Scan for the cell matching the given text and deliver its [X, Y] coordinate at center. 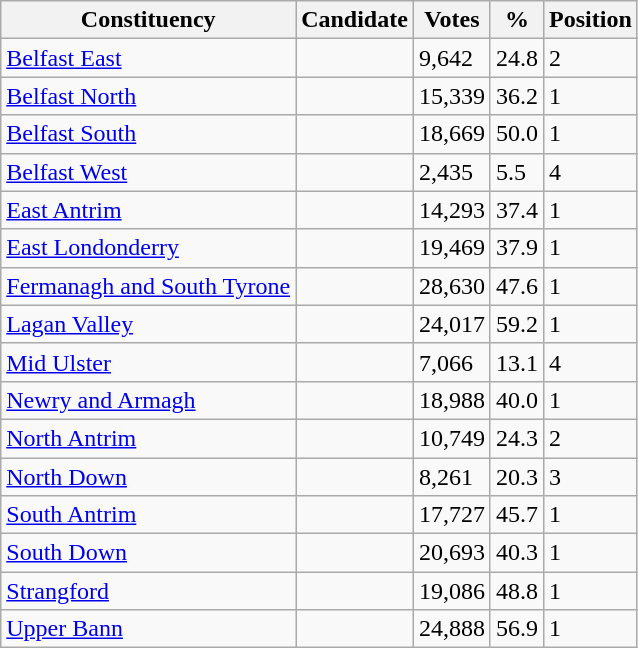
47.6 [516, 286]
24,017 [452, 324]
3 [591, 477]
8,261 [452, 477]
18,988 [452, 400]
20,693 [452, 553]
56.9 [516, 629]
20.3 [516, 477]
36.2 [516, 96]
South Antrim [148, 515]
Belfast South [148, 134]
Votes [452, 20]
Position [591, 20]
37.9 [516, 248]
48.8 [516, 591]
37.4 [516, 210]
North Down [148, 477]
50.0 [516, 134]
24.3 [516, 438]
East Londonderry [148, 248]
South Down [148, 553]
Belfast East [148, 58]
19,086 [452, 591]
Belfast West [148, 172]
40.0 [516, 400]
East Antrim [148, 210]
14,293 [452, 210]
28,630 [452, 286]
40.3 [516, 553]
15,339 [452, 96]
% [516, 20]
5.5 [516, 172]
59.2 [516, 324]
2,435 [452, 172]
Fermanagh and South Tyrone [148, 286]
Strangford [148, 591]
45.7 [516, 515]
Mid Ulster [148, 362]
Newry and Armagh [148, 400]
Constituency [148, 20]
Upper Bann [148, 629]
13.1 [516, 362]
9,642 [452, 58]
18,669 [452, 134]
North Antrim [148, 438]
Candidate [355, 20]
Belfast North [148, 96]
10,749 [452, 438]
7,066 [452, 362]
17,727 [452, 515]
19,469 [452, 248]
24,888 [452, 629]
Lagan Valley [148, 324]
24.8 [516, 58]
